Provide the (x, y) coordinate of the cell's center where the given text is located.  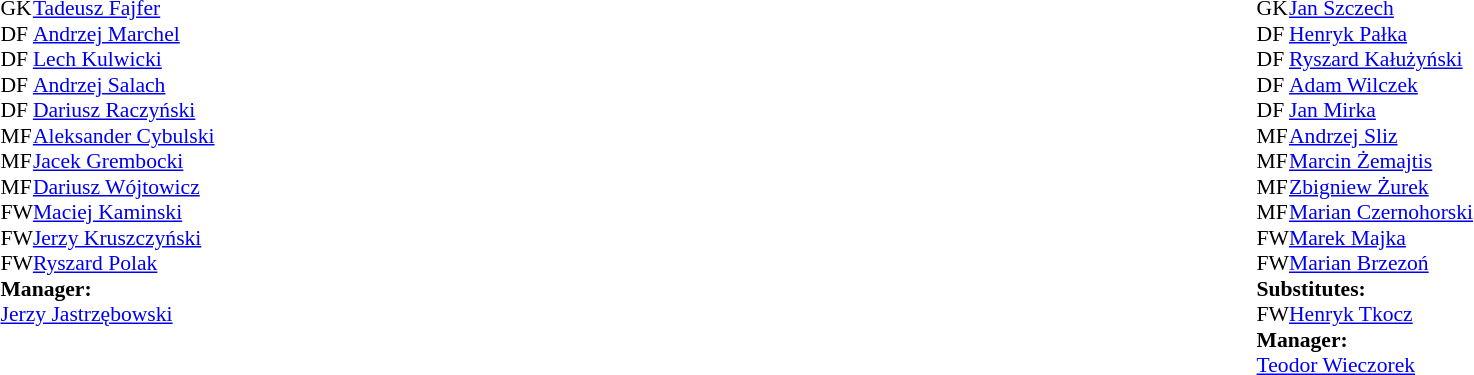
Adam Wilczek (1381, 85)
Jerzy Jastrzębowski (107, 315)
Marek Majka (1381, 238)
Substitutes: (1365, 289)
Maciej Kaminski (124, 213)
Henryk Tkocz (1381, 315)
Andrzej Marchel (124, 34)
Andrzej Salach (124, 85)
Zbigniew Żurek (1381, 187)
Marian Czernohorski (1381, 213)
Jacek Grembocki (124, 161)
Marcin Żemajtis (1381, 161)
Ryszard Kałużyński (1381, 59)
Dariusz Raczyński (124, 111)
Henryk Pałka (1381, 34)
Dariusz Wójtowicz (124, 187)
Jan Mirka (1381, 111)
Ryszard Polak (124, 263)
Jerzy Kruszczyński (124, 238)
Marian Brzezoń (1381, 263)
Andrzej Sliz (1381, 136)
Lech Kulwicki (124, 59)
Aleksander Cybulski (124, 136)
